Search for the cell housing the specified text and yield its (x, y) center coordinate. 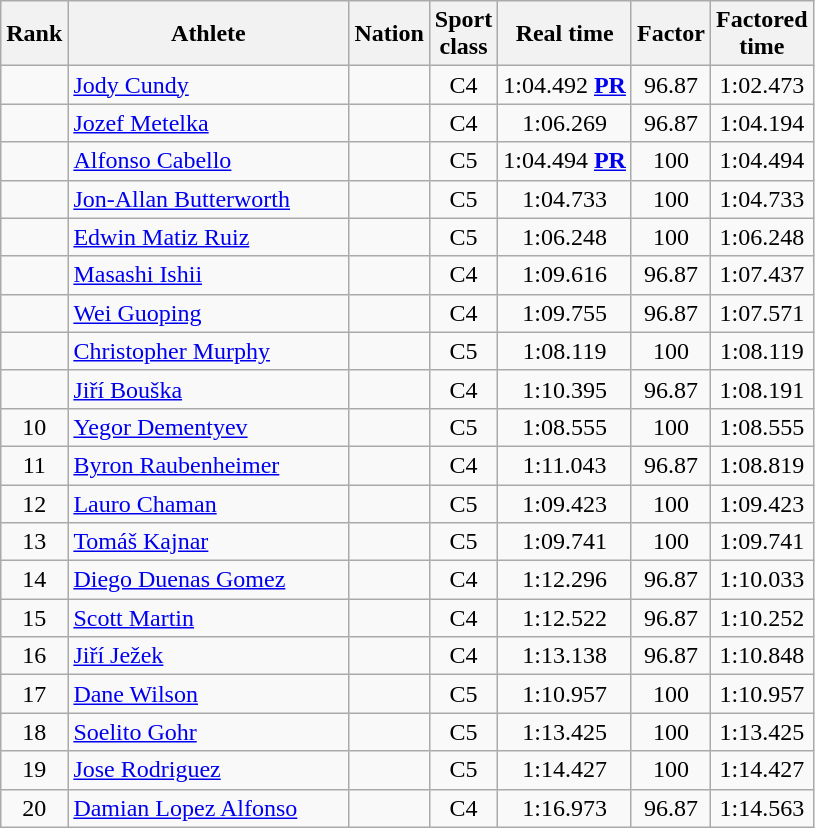
16 (34, 656)
Jose Rodriguez (208, 770)
1:08.819 (762, 465)
Tomáš Kajnar (208, 542)
13 (34, 542)
Diego Duenas Gomez (208, 580)
1:04.494 (762, 161)
Factor (670, 34)
1:07.437 (762, 275)
1:14.563 (762, 808)
1:10.395 (565, 389)
Alfonso Cabello (208, 161)
Damian Lopez Alfonso (208, 808)
14 (34, 580)
Edwin Matiz Ruiz (208, 237)
1:10.252 (762, 618)
10 (34, 427)
1:02.473 (762, 85)
20 (34, 808)
1:09.616 (565, 275)
1:16.973 (565, 808)
Jon-Allan Butterworth (208, 199)
Nation (389, 34)
Jiří Bouška (208, 389)
11 (34, 465)
12 (34, 503)
Jody Cundy (208, 85)
Scott Martin (208, 618)
Athlete (208, 34)
1:04.492 PR (565, 85)
15 (34, 618)
1:04.194 (762, 123)
Christopher Murphy (208, 351)
1:08.191 (762, 389)
1:07.571 (762, 313)
Yegor Dementyev (208, 427)
Sportclass (463, 34)
Masashi Ishii (208, 275)
1:06.269 (565, 123)
Jiří Ježek (208, 656)
Jozef Metelka (208, 123)
1:12.296 (565, 580)
Lauro Chaman (208, 503)
1:09.755 (565, 313)
Soelito Gohr (208, 732)
1:10.848 (762, 656)
1:11.043 (565, 465)
18 (34, 732)
Dane Wilson (208, 694)
17 (34, 694)
1:10.033 (762, 580)
1:04.494 PR (565, 161)
Rank (34, 34)
Factoredtime (762, 34)
Real time (565, 34)
Wei Guoping (208, 313)
1:13.138 (565, 656)
Byron Raubenheimer (208, 465)
1:12.522 (565, 618)
19 (34, 770)
